Extract the (X, Y) coordinate from the center of the cell holding the provided text.  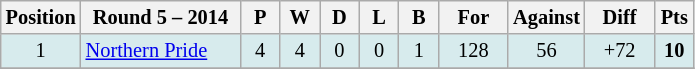
For (474, 17)
Pts (674, 17)
Northern Pride (161, 51)
W (300, 17)
D (340, 17)
B (419, 17)
Against (546, 17)
+72 (620, 51)
L (379, 17)
Round 5 – 2014 (161, 17)
10 (674, 51)
128 (474, 51)
P (260, 17)
Diff (620, 17)
56 (546, 51)
Position (41, 17)
